Extract the [x, y] coordinate from the center of the cell holding the provided text.  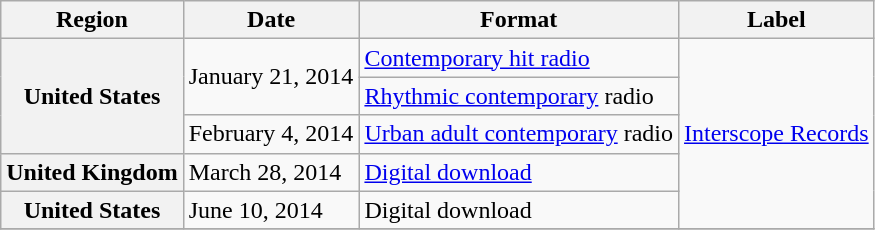
Interscope Records [777, 134]
Label [777, 20]
Contemporary hit radio [519, 58]
Rhythmic contemporary radio [519, 96]
Date [271, 20]
June 10, 2014 [271, 210]
Format [519, 20]
Region [92, 20]
January 21, 2014 [271, 77]
March 28, 2014 [271, 172]
Urban adult contemporary radio [519, 134]
United Kingdom [92, 172]
February 4, 2014 [271, 134]
